Determine the [X, Y] coordinate at the center of the cell enclosing the given text.  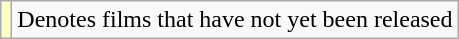
Denotes films that have not yet been released [235, 20]
